Capture the cell that displays the provided text and extract its [x, y] central coordinate. 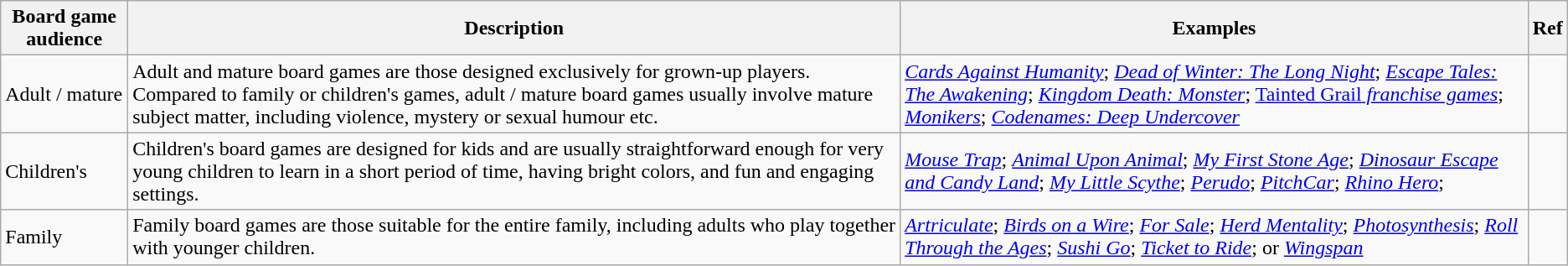
Mouse Trap; Animal Upon Animal; My First Stone Age; Dinosaur Escape and Candy Land; My Little Scythe; Perudo; PitchCar; Rhino Hero; [1215, 171]
Examples [1215, 29]
Ref [1548, 29]
Children's [64, 171]
Artriculate; Birds on a Wire; For Sale; Herd Mentality; Photosynthesis; Roll Through the Ages; Sushi Go; Ticket to Ride; or Wingspan [1215, 237]
Board game audience [64, 29]
Description [514, 29]
Adult / mature [64, 94]
Family [64, 237]
Family board games are those suitable for the entire family, including adults who play together with younger children. [514, 237]
